Scan for the cell matching the given text and deliver its [X, Y] coordinate at center. 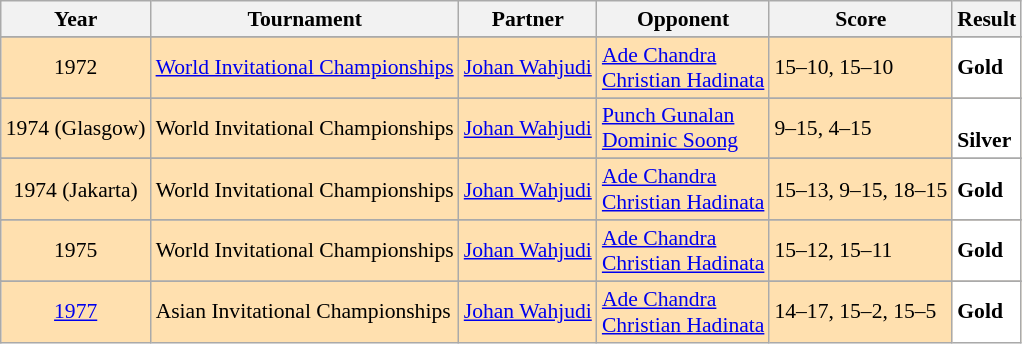
1974 (Jakarta) [76, 190]
1972 [76, 68]
Asian Invitational Championships [305, 312]
15–10, 15–10 [860, 68]
Partner [528, 19]
Result [986, 19]
Punch Gunalan Dominic Soong [684, 128]
Score [860, 19]
1977 [76, 312]
Tournament [305, 19]
1975 [76, 250]
Opponent [684, 19]
Silver [986, 128]
9–15, 4–15 [860, 128]
Year [76, 19]
15–13, 9–15, 18–15 [860, 190]
1974 (Glasgow) [76, 128]
15–12, 15–11 [860, 250]
14–17, 15–2, 15–5 [860, 312]
